Determine the (x, y) coordinate at the center of the cell enclosing the given text.  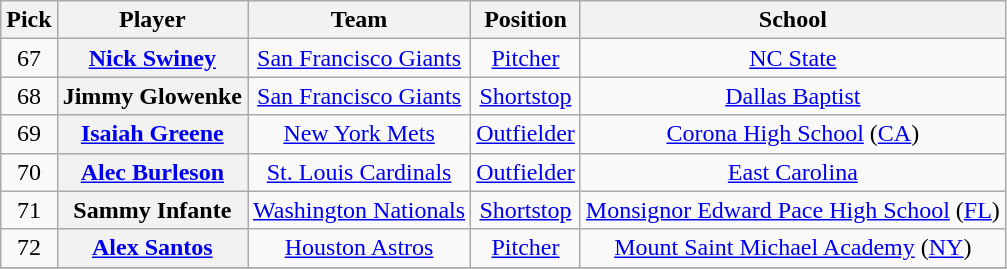
Player (152, 20)
68 (29, 96)
East Carolina (792, 172)
71 (29, 210)
Houston Astros (360, 248)
Alex Santos (152, 248)
67 (29, 58)
Nick Swiney (152, 58)
Dallas Baptist (792, 96)
70 (29, 172)
Washington Nationals (360, 210)
69 (29, 134)
Team (360, 20)
Pick (29, 20)
Mount Saint Michael Academy (NY) (792, 248)
Monsignor Edward Pace High School (FL) (792, 210)
Corona High School (CA) (792, 134)
Isaiah Greene (152, 134)
Jimmy Glowenke (152, 96)
New York Mets (360, 134)
School (792, 20)
St. Louis Cardinals (360, 172)
Alec Burleson (152, 172)
72 (29, 248)
Position (526, 20)
NC State (792, 58)
Sammy Infante (152, 210)
